Provide the (X, Y) coordinate of the cell's center where the given text is located.  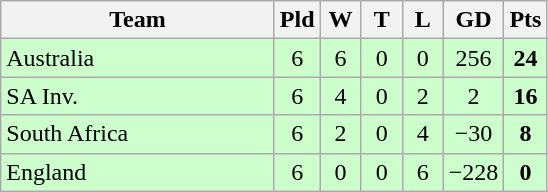
Team (138, 20)
Pts (526, 20)
South Africa (138, 134)
Pld (297, 20)
16 (526, 96)
SA Inv. (138, 96)
England (138, 172)
8 (526, 134)
24 (526, 58)
W (340, 20)
Australia (138, 58)
256 (474, 58)
GD (474, 20)
L (422, 20)
T (382, 20)
−228 (474, 172)
−30 (474, 134)
